Determine the (x, y) coordinate at the center of the cell enclosing the given text.  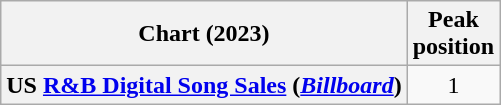
US R&B Digital Song Sales (Billboard) (204, 85)
1 (453, 85)
Chart (2023) (204, 34)
Peakposition (453, 34)
